Output the [X, Y] coordinate of the center of the cell containing the given text.  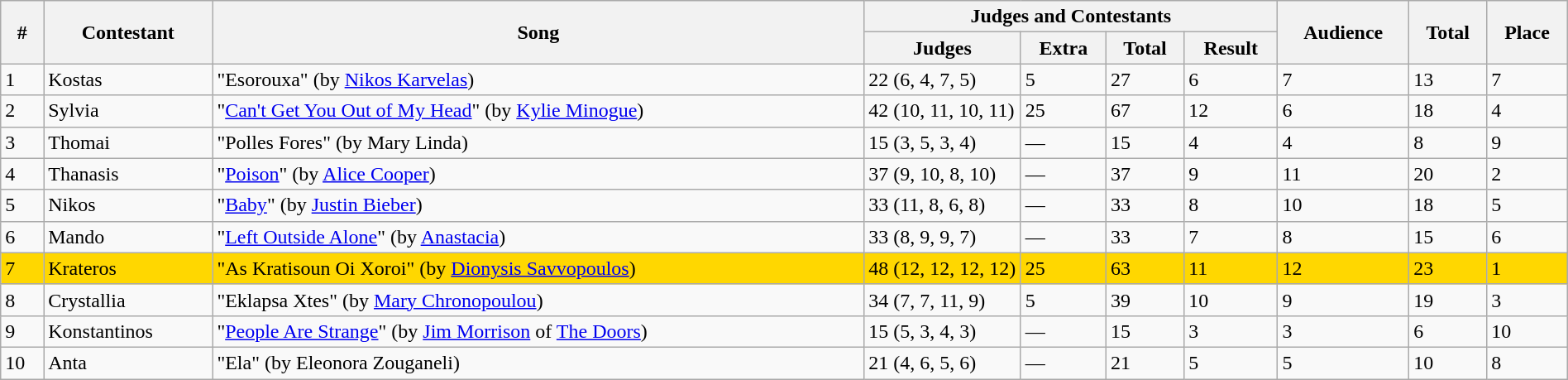
"Eklapsa Xtes" (by Mary Chronopoulou) [538, 300]
Mando [128, 237]
Place [1527, 32]
Konstantinos [128, 331]
Crystallia [128, 300]
Sylvia [128, 111]
"Esorouxa" (by Nikos Karvelas) [538, 79]
# [22, 32]
Krateros [128, 268]
Contestant [128, 32]
Thomai [128, 142]
"Can't Get You Out of My Head" (by Kylie Minogue) [538, 111]
27 [1145, 79]
Judges and Contestants [1071, 17]
Kostas [128, 79]
21 (4, 6, 5, 6) [943, 363]
63 [1145, 268]
Song [538, 32]
Audience [1343, 32]
"Polles Fores" (by Mary Linda) [538, 142]
Result [1231, 48]
"Baby" (by Justin Bieber) [538, 205]
15 (5, 3, 4, 3) [943, 331]
33 (11, 8, 6, 8) [943, 205]
22 (6, 4, 7, 5) [943, 79]
"Ela" (by Eleonora Zouganeli) [538, 363]
19 [1448, 300]
33 (8, 9, 9, 7) [943, 237]
Nikos [128, 205]
Extra [1064, 48]
42 (10, 11, 10, 11) [943, 111]
21 [1145, 363]
37 [1145, 174]
Anta [128, 363]
"Poison" (by Alice Cooper) [538, 174]
67 [1145, 111]
"As Kratisoun Oi Xoroi" (by Dionysis Savvopoulos) [538, 268]
15 (3, 5, 3, 4) [943, 142]
23 [1448, 268]
13 [1448, 79]
20 [1448, 174]
"People Are Strange" (by Jim Morrison of The Doors) [538, 331]
39 [1145, 300]
"Left Outside Alone" (by Anastacia) [538, 237]
Judges [943, 48]
34 (7, 7, 11, 9) [943, 300]
48 (12, 12, 12, 12) [943, 268]
Thanasis [128, 174]
37 (9, 10, 8, 10) [943, 174]
